Locate the cell with the specified text and output its [X, Y] center coordinate. 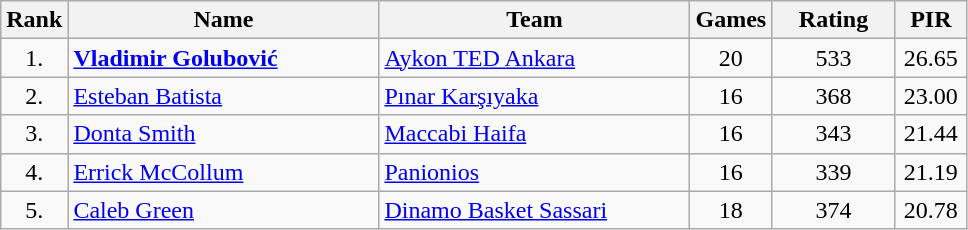
21.44 [930, 134]
5. [34, 210]
Aykon TED Ankara [534, 58]
368 [834, 96]
Vladimir Golubović [224, 58]
Rating [834, 20]
21.19 [930, 172]
Team [534, 20]
Dinamo Basket Sassari [534, 210]
3. [34, 134]
1. [34, 58]
20 [731, 58]
Panionios [534, 172]
20.78 [930, 210]
533 [834, 58]
18 [731, 210]
339 [834, 172]
Esteban Batista [224, 96]
Pınar Karşıyaka [534, 96]
Caleb Green [224, 210]
Donta Smith [224, 134]
Rank [34, 20]
4. [34, 172]
Maccabi Haifa [534, 134]
2. [34, 96]
374 [834, 210]
343 [834, 134]
Name [224, 20]
Games [731, 20]
23.00 [930, 96]
Errick McCollum [224, 172]
26.65 [930, 58]
PIR [930, 20]
